Detect which cell encompasses the target text, then output its (x, y) center coordinate. 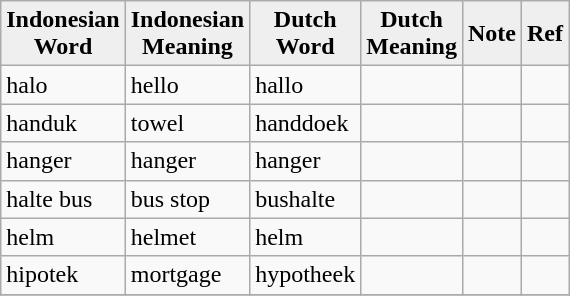
bushalte (306, 199)
Note (492, 34)
hipotek (63, 275)
Dutch Word (306, 34)
Ref (544, 34)
halo (63, 85)
helmet (187, 237)
Dutch Meaning (412, 34)
hypotheek (306, 275)
hello (187, 85)
hallo (306, 85)
handuk (63, 123)
Indonesian Word (63, 34)
mortgage (187, 275)
towel (187, 123)
handdoek (306, 123)
Indonesian Meaning (187, 34)
halte bus (63, 199)
bus stop (187, 199)
